Detect which cell encompasses the target text, then output its [X, Y] center coordinate. 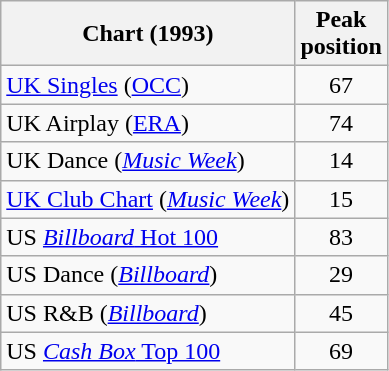
15 [341, 199]
US Dance (Billboard) [148, 275]
UK Dance (Music Week) [148, 161]
67 [341, 85]
UK Singles (OCC) [148, 85]
69 [341, 351]
US Billboard Hot 100 [148, 237]
Peakposition [341, 34]
Chart (1993) [148, 34]
UK Club Chart (Music Week) [148, 199]
29 [341, 275]
US R&B (Billboard) [148, 313]
74 [341, 123]
US Cash Box Top 100 [148, 351]
14 [341, 161]
UK Airplay (ERA) [148, 123]
45 [341, 313]
83 [341, 237]
